Output the (x, y) coordinate of the center of the cell containing the given text.  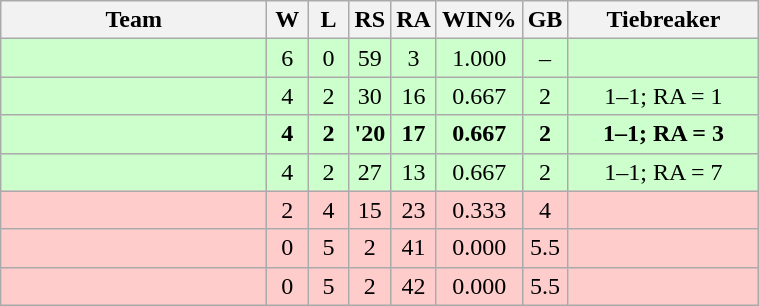
RA (414, 20)
41 (414, 248)
59 (370, 58)
WIN% (479, 20)
17 (414, 134)
0.333 (479, 210)
L (328, 20)
1–1; RA = 3 (664, 134)
6 (288, 58)
Tiebreaker (664, 20)
1–1; RA = 1 (664, 96)
– (545, 58)
Team (134, 20)
3 (414, 58)
RS (370, 20)
16 (414, 96)
13 (414, 172)
30 (370, 96)
'20 (370, 134)
27 (370, 172)
42 (414, 286)
1.000 (479, 58)
1–1; RA = 7 (664, 172)
GB (545, 20)
W (288, 20)
15 (370, 210)
23 (414, 210)
